Scan for the cell matching the given text and deliver its [x, y] coordinate at center. 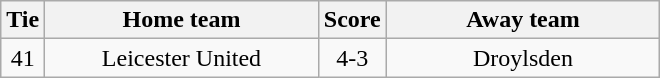
Away team [523, 20]
41 [23, 58]
Tie [23, 20]
4-3 [352, 58]
Home team [182, 20]
Score [352, 20]
Droylsden [523, 58]
Leicester United [182, 58]
